Identify which cell holds the provided text, then report its [X, Y] central coordinate. 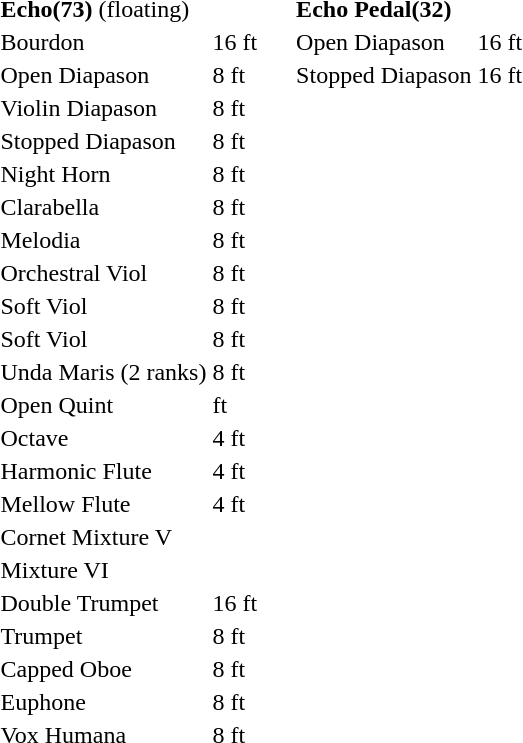
Open Diapason [384, 42]
ft [235, 405]
Stopped Diapason [384, 75]
